Find where the given text appears and provide that cell's center as (X, Y) coordinate. 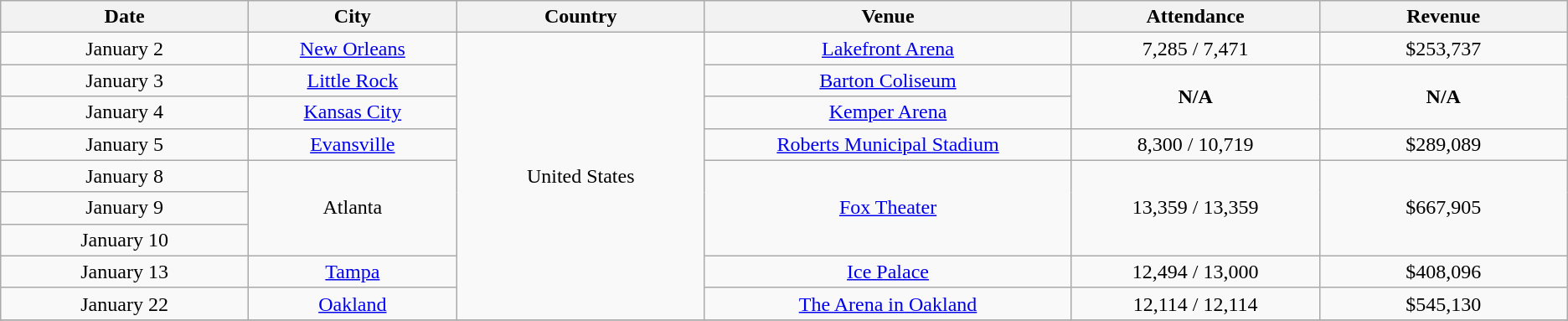
Attendance (1195, 17)
Barton Coliseum (888, 80)
Oakland (352, 303)
$408,096 (1443, 272)
Ice Palace (888, 272)
13,359 / 13,359 (1195, 208)
January 13 (125, 272)
Country (580, 17)
Fox Theater (888, 208)
12,114 / 12,114 (1195, 303)
The Arena in Oakland (888, 303)
Little Rock (352, 80)
Lakefront Arena (888, 49)
January 3 (125, 80)
Venue (888, 17)
January 22 (125, 303)
City (352, 17)
New Orleans (352, 49)
January 8 (125, 176)
January 4 (125, 112)
Date (125, 17)
Evansville (352, 144)
January 10 (125, 240)
12,494 / 13,000 (1195, 272)
$253,737 (1443, 49)
January 2 (125, 49)
Tampa (352, 272)
$545,130 (1443, 303)
7,285 / 7,471 (1195, 49)
United States (580, 176)
$667,905 (1443, 208)
Kemper Arena (888, 112)
January 5 (125, 144)
8,300 / 10,719 (1195, 144)
Roberts Municipal Stadium (888, 144)
January 9 (125, 208)
Atlanta (352, 208)
Revenue (1443, 17)
Kansas City (352, 112)
$289,089 (1443, 144)
